Return the (X, Y) coordinate for the center point of the cell that contains the specified text.  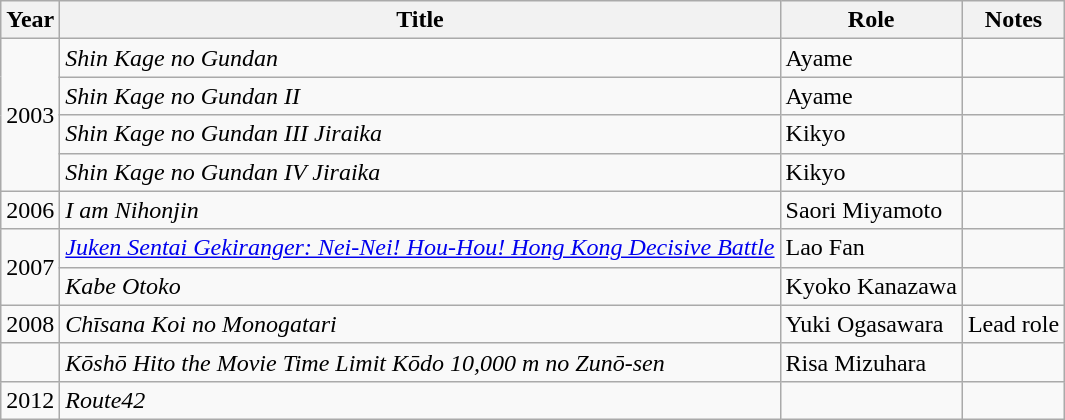
2007 (30, 267)
2012 (30, 400)
Lead role (1013, 324)
Yuki Ogasawara (871, 324)
I am Nihonjin (420, 210)
Kabe Otoko (420, 286)
2003 (30, 115)
Risa Mizuhara (871, 362)
Shin Kage no Gundan IV Jiraika (420, 172)
Shin Kage no Gundan (420, 58)
Kōshō Hito the Movie Time Limit Kōdo 10,000 m no Zunō-sen (420, 362)
Saori Miyamoto (871, 210)
Title (420, 20)
Route42 (420, 400)
Shin Kage no Gundan III Jiraika (420, 134)
Role (871, 20)
Year (30, 20)
2006 (30, 210)
Juken Sentai Gekiranger: Nei-Nei! Hou-Hou! Hong Kong Decisive Battle (420, 248)
Lao Fan (871, 248)
Shin Kage no Gundan II (420, 96)
Kyoko Kanazawa (871, 286)
2008 (30, 324)
Notes (1013, 20)
Chīsana Koi no Monogatari (420, 324)
